Extract the [x, y] coordinate from the center of the cell holding the provided text.  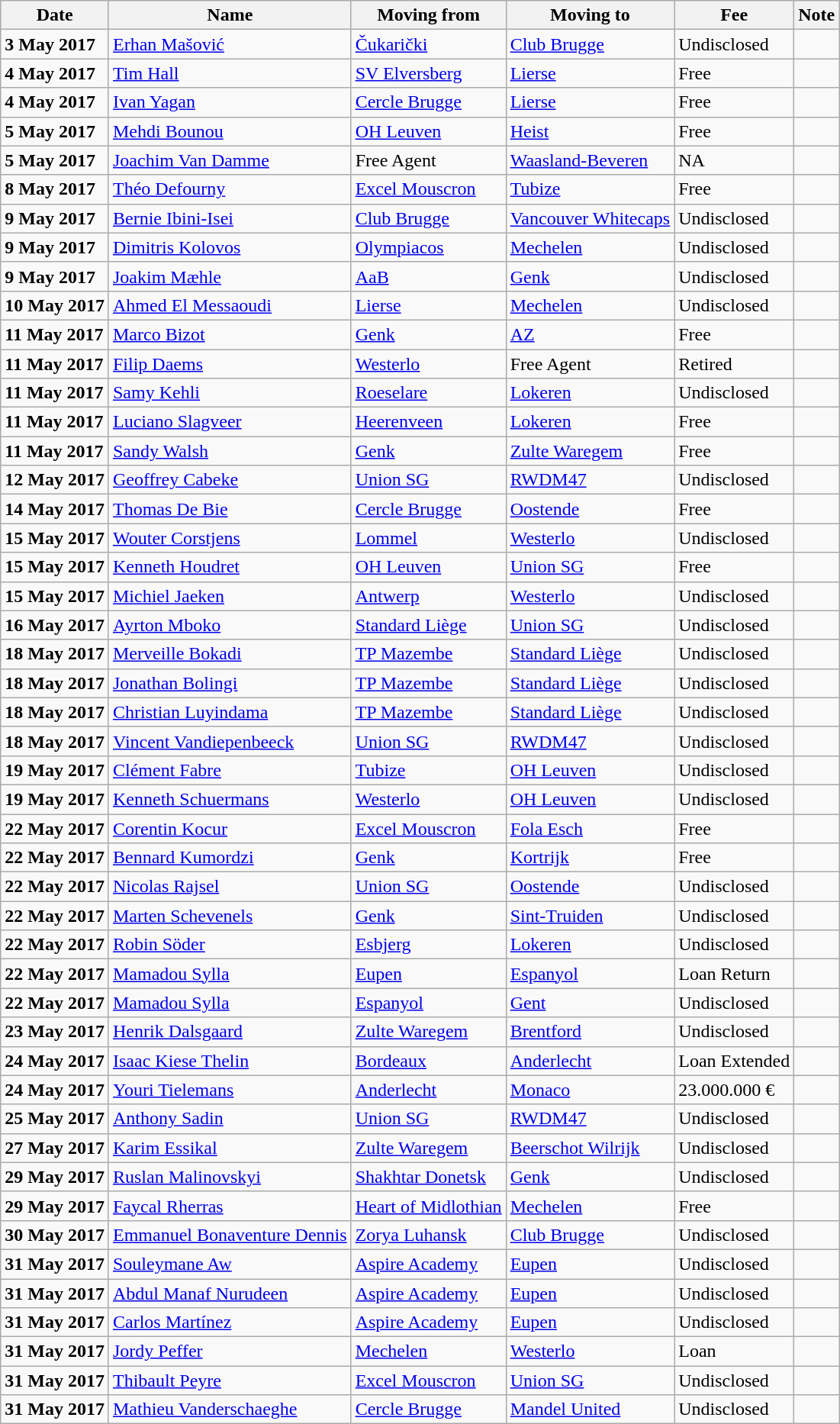
Geoffrey Cabeke [230, 480]
Brentford [591, 1032]
AaB [429, 276]
Jordy Peffer [230, 1352]
Joakim Mæhle [230, 276]
Loan Extended [734, 1061]
Waasland-Beveren [591, 160]
Samy Kehli [230, 393]
Beerschot Wilrijk [591, 1148]
Ayrton Mboko [230, 625]
30 May 2017 [55, 1235]
8 May 2017 [55, 189]
Corentin Kocur [230, 828]
Mathieu Vanderschaeghe [230, 1410]
Souleymane Aw [230, 1264]
Heerenveen [429, 422]
Mehdi Bounou [230, 131]
Henrik Dalsgaard [230, 1032]
Loan Return [734, 974]
Thibault Peyre [230, 1381]
Thomas De Bie [230, 509]
Dimitris Kolovos [230, 247]
Nicolas Rajsel [230, 887]
Mandel United [591, 1410]
Bordeaux [429, 1061]
Ruslan Malinovskyi [230, 1177]
Heist [591, 131]
Sint-Truiden [591, 916]
Karim Essikal [230, 1148]
Antwerp [429, 596]
Bennard Kumordzi [230, 858]
23.000.000 € [734, 1090]
Anthony Sadin [230, 1119]
Kenneth Houdret [230, 567]
Robin Söder [230, 945]
Shakhtar Donetsk [429, 1177]
Roeselare [429, 393]
Fola Esch [591, 828]
Isaac Kiese Thelin [230, 1061]
Ahmed El Messaoudi [230, 305]
Marten Schevenels [230, 916]
Christian Luyindama [230, 712]
Ivan Yagan [230, 102]
Moving from [429, 15]
Emmanuel Bonaventure Dennis [230, 1235]
Vancouver Whitecaps [591, 218]
Abdul Manaf Nurudeen [230, 1294]
Retired [734, 364]
Bernie Ibini-Isei [230, 218]
Fee [734, 15]
3 May 2017 [55, 44]
27 May 2017 [55, 1148]
12 May 2017 [55, 480]
16 May 2017 [55, 625]
Joachim Van Damme [230, 160]
Merveille Bokadi [230, 654]
AZ [591, 334]
Marco Bizot [230, 334]
Čukarički [429, 44]
14 May 2017 [55, 509]
Erhan Mašović [230, 44]
Heart of Midlothian [429, 1206]
Filip Daems [230, 364]
Théo Defourny [230, 189]
Esbjerg [429, 945]
Kortrijk [591, 858]
Name [230, 15]
Carlos Martínez [230, 1323]
Loan [734, 1352]
10 May 2017 [55, 305]
Youri Tielemans [230, 1090]
Olympiacos [429, 247]
Vincent Vandiepenbeeck [230, 741]
SV Elversberg [429, 73]
25 May 2017 [55, 1119]
Jonathan Bolingi [230, 683]
Gent [591, 1003]
Clément Fabre [230, 770]
Tim Hall [230, 73]
Faycal Rherras [230, 1206]
23 May 2017 [55, 1032]
Date [55, 15]
Kenneth Schuermans [230, 799]
Wouter Corstjens [230, 538]
Luciano Slagveer [230, 422]
Zorya Luhansk [429, 1235]
Lommel [429, 538]
Monaco [591, 1090]
Moving to [591, 15]
Michiel Jaeken [230, 596]
Sandy Walsh [230, 451]
NA [734, 160]
Note [816, 15]
